From the cell containing the given text, extract its center point as (X, Y) coordinate. 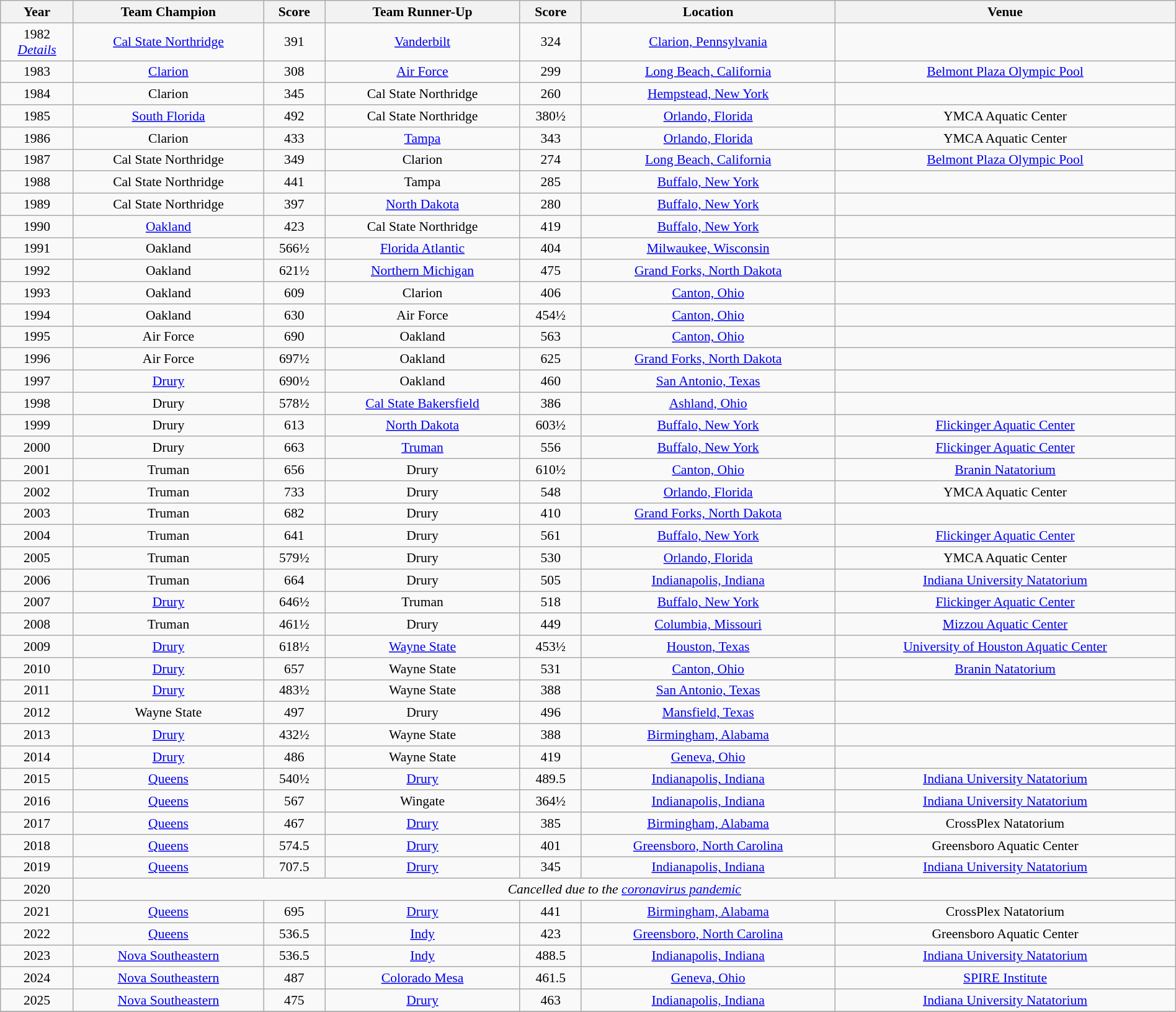
630 (294, 315)
656 (294, 470)
2011 (37, 691)
2017 (37, 823)
406 (551, 293)
1986 (37, 138)
2005 (37, 558)
SPIRE Institute (1005, 978)
461.5 (551, 978)
280 (551, 205)
467 (294, 823)
2014 (37, 757)
657 (294, 669)
324 (551, 42)
682 (294, 514)
2013 (37, 735)
579½ (294, 558)
391 (294, 42)
2015 (37, 779)
695 (294, 912)
1998 (37, 403)
2020 (37, 890)
505 (551, 580)
Team Champion (168, 12)
463 (551, 1000)
690 (294, 337)
489.5 (551, 779)
2016 (37, 802)
Northern Michigan (422, 271)
449 (551, 625)
1997 (37, 382)
2019 (37, 867)
641 (294, 536)
2018 (37, 846)
349 (294, 160)
497 (294, 713)
1989 (37, 205)
663 (294, 448)
Milwaukee, Wisconsin (708, 249)
Wingate (422, 802)
385 (551, 823)
Mansfield, Texas (708, 713)
2002 (37, 492)
566½ (294, 249)
625 (551, 359)
Hempstead, New York (708, 94)
664 (294, 580)
1999 (37, 426)
Team Runner-Up (422, 12)
2006 (37, 580)
2001 (37, 470)
496 (551, 713)
618½ (294, 647)
540½ (294, 779)
397 (294, 205)
621½ (294, 271)
2007 (37, 602)
2022 (37, 934)
2008 (37, 625)
433 (294, 138)
690½ (294, 382)
386 (551, 403)
610½ (551, 470)
1993 (37, 293)
461½ (294, 625)
University of Houston Aquatic Center (1005, 647)
364½ (551, 802)
308 (294, 72)
1994 (37, 315)
1988 (37, 182)
697½ (294, 359)
2010 (37, 669)
260 (551, 94)
563 (551, 337)
1995 (37, 337)
2024 (37, 978)
2012 (37, 713)
2025 (37, 1000)
518 (551, 602)
Cancelled due to the coronavirus pandemic (624, 890)
531 (551, 669)
1983 (37, 72)
556 (551, 448)
410 (551, 514)
603½ (551, 426)
530 (551, 558)
2021 (37, 912)
486 (294, 757)
Cal State Bakersfield (422, 403)
Location (708, 12)
561 (551, 536)
285 (551, 182)
Year (37, 12)
1984 (37, 94)
380½ (551, 116)
Houston, Texas (708, 647)
Columbia, Missouri (708, 625)
488.5 (551, 956)
South Florida (168, 116)
578½ (294, 403)
492 (294, 116)
432½ (294, 735)
1991 (37, 249)
299 (551, 72)
1982Details (37, 42)
Ashland, Ohio (708, 403)
2023 (37, 956)
1990 (37, 226)
Vanderbilt (422, 42)
483½ (294, 691)
453½ (551, 647)
1992 (37, 271)
274 (551, 160)
Florida Atlantic (422, 249)
Clarion, Pennsylvania (708, 42)
1987 (37, 160)
567 (294, 802)
646½ (294, 602)
609 (294, 293)
2004 (37, 536)
548 (551, 492)
2009 (37, 647)
1996 (37, 359)
2003 (37, 514)
487 (294, 978)
Mizzou Aquatic Center (1005, 625)
1985 (37, 116)
401 (551, 846)
454½ (551, 315)
343 (551, 138)
2000 (37, 448)
707.5 (294, 867)
733 (294, 492)
460 (551, 382)
404 (551, 249)
Colorado Mesa (422, 978)
613 (294, 426)
Venue (1005, 12)
574.5 (294, 846)
